Return [x, y] of the center of cell containing provided text 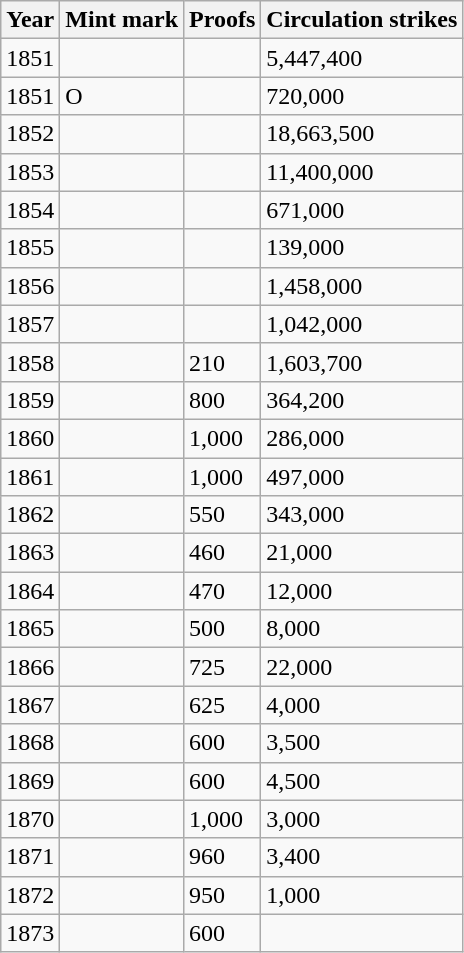
1852 [30, 134]
460 [222, 553]
Circulation strikes [362, 20]
3,000 [362, 819]
1855 [30, 248]
1868 [30, 743]
1,603,700 [362, 362]
625 [222, 705]
1,458,000 [362, 286]
286,000 [362, 438]
Mint mark [122, 20]
497,000 [362, 477]
1853 [30, 172]
18,663,500 [362, 134]
1857 [30, 324]
1,042,000 [362, 324]
1858 [30, 362]
4,000 [362, 705]
139,000 [362, 248]
1863 [30, 553]
1871 [30, 857]
4,500 [362, 781]
21,000 [362, 553]
1856 [30, 286]
364,200 [362, 400]
960 [222, 857]
1854 [30, 210]
950 [222, 895]
1870 [30, 819]
1872 [30, 895]
3,500 [362, 743]
470 [222, 591]
12,000 [362, 591]
1873 [30, 933]
11,400,000 [362, 172]
1869 [30, 781]
725 [222, 667]
1860 [30, 438]
550 [222, 515]
1865 [30, 629]
1859 [30, 400]
343,000 [362, 515]
1864 [30, 591]
Proofs [222, 20]
1866 [30, 667]
O [122, 96]
800 [222, 400]
671,000 [362, 210]
Year [30, 20]
720,000 [362, 96]
5,447,400 [362, 58]
8,000 [362, 629]
1867 [30, 705]
1861 [30, 477]
500 [222, 629]
3,400 [362, 857]
22,000 [362, 667]
1862 [30, 515]
210 [222, 362]
